Detect which cell encompasses the target text, then output its [x, y] center coordinate. 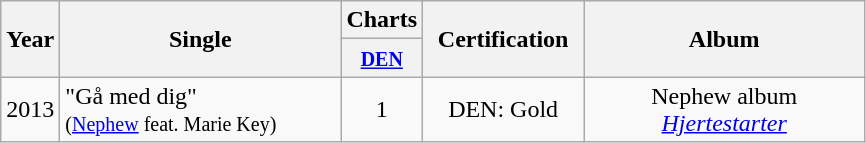
Charts [382, 20]
Year [30, 39]
DEN [382, 58]
2013 [30, 110]
DEN: Gold [504, 110]
"Gå med dig" (Nephew feat. Marie Key) [200, 110]
1 [382, 110]
Certification [504, 39]
Nephew album Hjertestarter [724, 110]
Album [724, 39]
Single [200, 39]
